Identify which cell holds the provided text, then report its (X, Y) central coordinate. 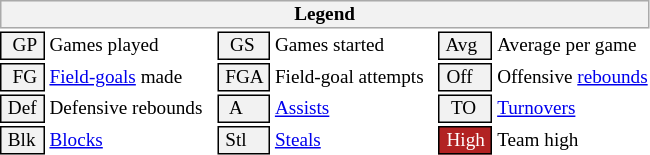
Team high (573, 140)
TO (466, 108)
A (244, 108)
GP (22, 46)
Avg (466, 46)
Offensive rebounds (573, 77)
FGA (244, 77)
Assists (354, 108)
Field-goal attempts (354, 77)
Blk (22, 140)
Games played (131, 46)
Legend (324, 14)
FG (22, 77)
Defensive rebounds (131, 108)
Games started (354, 46)
Stl (244, 140)
Blocks (131, 140)
High (466, 140)
Steals (354, 140)
Off (466, 77)
Def (22, 108)
Turnovers (573, 108)
Field-goals made (131, 77)
Average per game (573, 46)
GS (244, 46)
